Determine the (X, Y) coordinate at the center of the cell enclosing the given text.  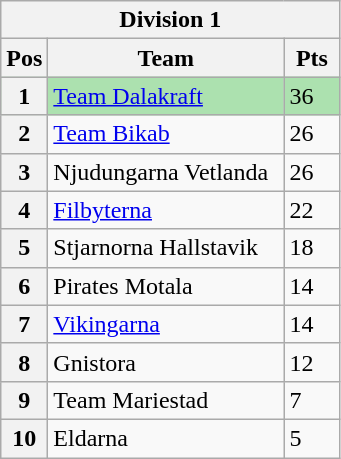
Team Dalakraft (166, 96)
22 (312, 210)
Filbyterna (166, 210)
12 (312, 362)
Njudungarna Vetlanda (166, 172)
Eldarna (166, 438)
4 (24, 210)
3 (24, 172)
6 (24, 286)
Pirates Motala (166, 286)
8 (24, 362)
9 (24, 400)
Pos (24, 58)
2 (24, 134)
Team (166, 58)
Team Bikab (166, 134)
Vikingarna (166, 324)
36 (312, 96)
Division 1 (170, 20)
Gnistora (166, 362)
10 (24, 438)
1 (24, 96)
Stjarnorna Hallstavik (166, 248)
Pts (312, 58)
18 (312, 248)
Team Mariestad (166, 400)
